Extract the (X, Y) coordinate from the center of the cell holding the provided text.  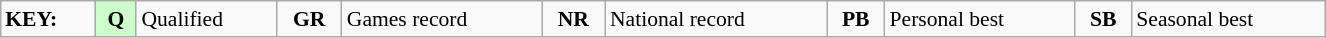
Q (116, 19)
Qualified (206, 19)
Personal best (980, 19)
GR (310, 19)
Games record (442, 19)
SB (1103, 19)
National record (716, 19)
PB (856, 19)
KEY: (48, 19)
NR (574, 19)
Seasonal best (1228, 19)
